Extract the [x, y] coordinate from the center of the cell holding the provided text.  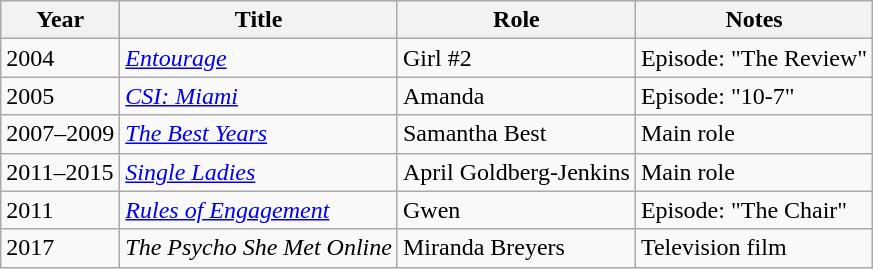
2004 [60, 58]
Amanda [516, 96]
Role [516, 20]
Miranda Breyers [516, 248]
2005 [60, 96]
The Best Years [259, 134]
2007–2009 [60, 134]
The Psycho She Met Online [259, 248]
2017 [60, 248]
Episode: "10-7" [754, 96]
Notes [754, 20]
2011 [60, 210]
Single Ladies [259, 172]
Episode: "The Chair" [754, 210]
Samantha Best [516, 134]
2011–2015 [60, 172]
April Goldberg-Jenkins [516, 172]
Television film [754, 248]
Episode: "The Review" [754, 58]
Entourage [259, 58]
Rules of Engagement [259, 210]
CSI: Miami [259, 96]
Girl #2 [516, 58]
Year [60, 20]
Gwen [516, 210]
Title [259, 20]
